Search for the cell housing the specified text and yield its [x, y] center coordinate. 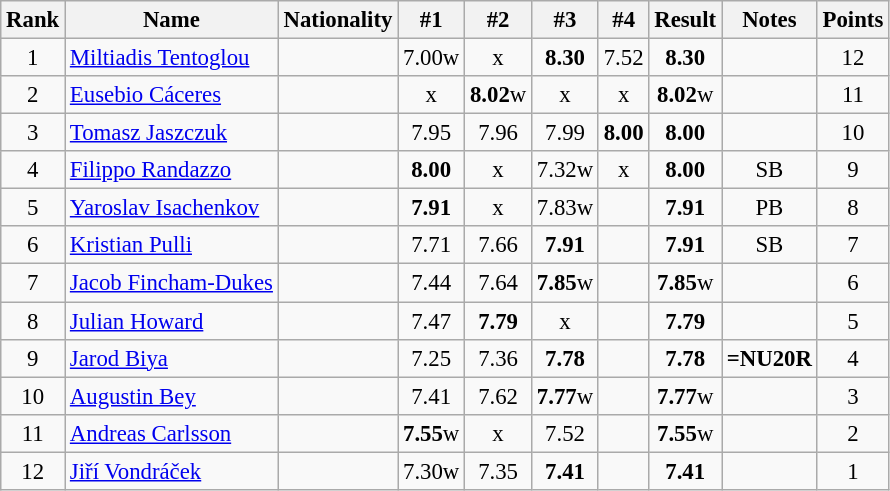
7.47 [432, 321]
7.83w [566, 208]
Tomasz Jaszczuk [172, 133]
PB [770, 208]
#4 [623, 20]
7.64 [498, 283]
Nationality [338, 20]
7.44 [432, 283]
Yaroslav Isachenkov [172, 208]
7.25 [432, 358]
7.66 [498, 245]
Miltiadis Tentoglou [172, 58]
Points [852, 20]
7.36 [498, 358]
7.95 [432, 133]
#2 [498, 20]
Augustin Bey [172, 396]
Jarod Biya [172, 358]
Result [686, 20]
7.00w [432, 58]
=NU20R [770, 358]
Jiří Vondráček [172, 471]
Andreas Carlsson [172, 433]
Eusebio Cáceres [172, 95]
Filippo Randazzo [172, 170]
7.71 [432, 245]
7.96 [498, 133]
Rank [33, 20]
7.30w [432, 471]
#3 [566, 20]
Julian Howard [172, 321]
Notes [770, 20]
#1 [432, 20]
Jacob Fincham-Dukes [172, 283]
7.99 [566, 133]
Name [172, 20]
7.32w [566, 170]
7.35 [498, 471]
Kristian Pulli [172, 245]
7.62 [498, 396]
